From the cell containing the given text, extract its center point as [X, Y] coordinate. 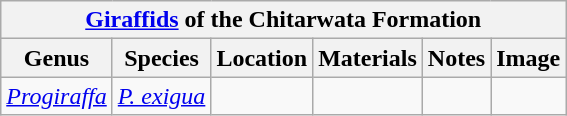
Image [528, 58]
Notes [456, 58]
Progiraffa [57, 96]
Species [162, 58]
Giraffids of the Chitarwata Formation [284, 20]
Location [262, 58]
Genus [57, 58]
P. exigua [162, 96]
Materials [368, 58]
